Return the (X, Y) coordinate for the center point of the cell that contains the specified text.  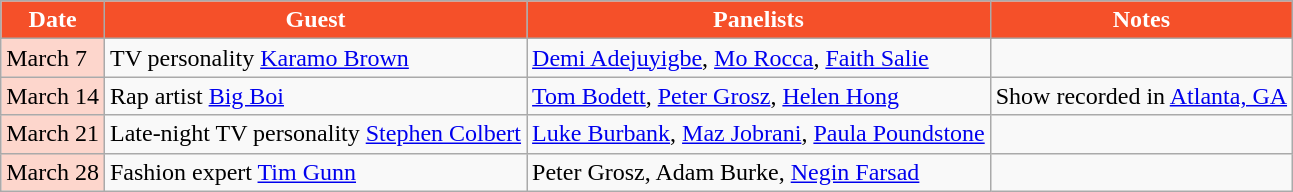
March 14 (53, 96)
Rap artist Big Boi (315, 96)
TV personality Karamo Brown (315, 58)
Date (53, 20)
March 28 (53, 172)
Fashion expert Tim Gunn (315, 172)
Show recorded in Atlanta, GA (1141, 96)
Demi Adejuyigbe, Mo Rocca, Faith Salie (759, 58)
March 21 (53, 134)
Luke Burbank, Maz Jobrani, Paula Poundstone (759, 134)
Notes (1141, 20)
Peter Grosz, Adam Burke, Negin Farsad (759, 172)
Panelists (759, 20)
March 7 (53, 58)
Guest (315, 20)
Late-night TV personality Stephen Colbert (315, 134)
Tom Bodett, Peter Grosz, Helen Hong (759, 96)
